Capture the cell that displays the provided text and extract its [X, Y] central coordinate. 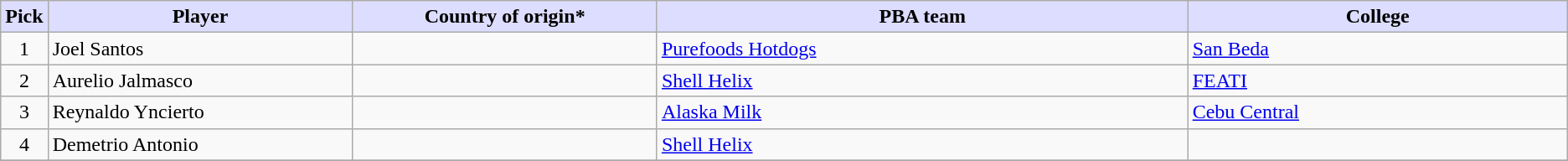
College [1377, 17]
PBA team [922, 17]
Aurelio Jalmasco [200, 80]
4 [24, 144]
Demetrio Antonio [200, 144]
Alaska Milk [922, 112]
1 [24, 49]
Purefoods Hotdogs [922, 49]
Cebu Central [1377, 112]
3 [24, 112]
Joel Santos [200, 49]
Reynaldo Yncierto [200, 112]
Country of origin* [505, 17]
Player [200, 17]
San Beda [1377, 49]
Pick [24, 17]
FEATI [1377, 80]
2 [24, 80]
